For the text-containing cell, return its midpoint in [x, y] coordinate format. 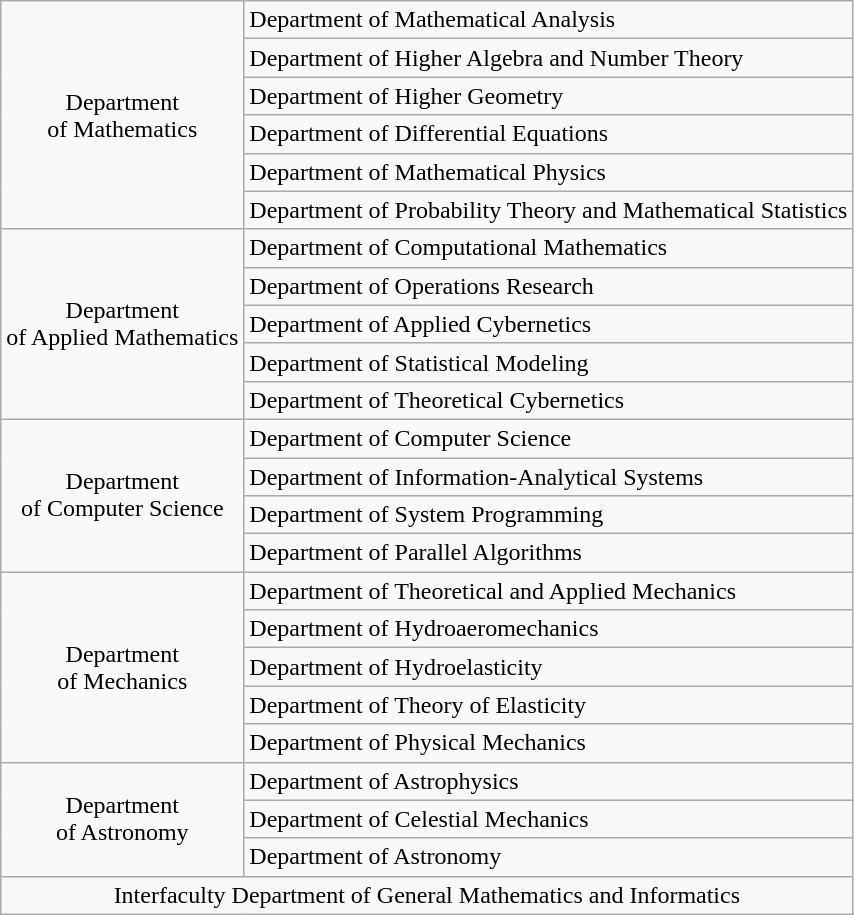
Department of Higher Geometry [548, 96]
Department of Celestial Mechanics [548, 819]
Department of Computational Mathematics [548, 248]
Department of Mathematical Analysis [548, 20]
Department of Theory of Elasticity [548, 705]
Department of Information-Analytical Systems [548, 477]
Interfaculty Department of General Mathematics and Informatics [427, 895]
Department of Mathematical Physics [548, 172]
Department of Theoretical Cybernetics [548, 400]
Department of Applied Cybernetics [548, 324]
Department of Probability Theory and Mathematical Statistics [548, 210]
Department of Mechanics [122, 667]
Department of Differential Equations [548, 134]
Department of Statistical Modeling [548, 362]
Department of Hydroelasticity [548, 667]
Department of Astrophysics [548, 781]
Department of Operations Research [548, 286]
Department of System Programming [548, 515]
Department of Mathematics [122, 115]
Department of Higher Algebra and Number Theory [548, 58]
Department of Hydroaeromechanics [548, 629]
Department of Parallel Algorithms [548, 553]
Department of Applied Mathematics [122, 324]
Department of Physical Mechanics [548, 743]
Department of Theoretical and Applied Mechanics [548, 591]
